Find where the given text appears and provide that cell's center as (x, y) coordinate. 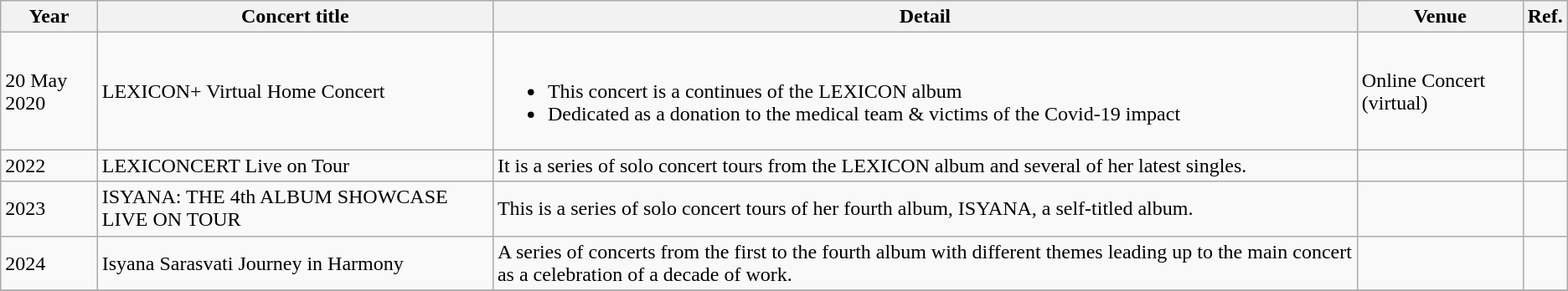
Venue (1440, 17)
Online Concert (virtual) (1440, 91)
This concert is a continues of the LEXICON albumDedicated as a donation to the medical team & victims of the Covid-19 impact (925, 91)
This is a series of solo concert tours of her fourth album, ISYANA, a self-titled album. (925, 209)
2023 (49, 209)
Isyana Sarasvati Journey in Harmony (295, 263)
20 May 2020 (49, 91)
Concert title (295, 17)
ISYANA: THE 4th ALBUM SHOWCASE LIVE ON TOUR (295, 209)
2022 (49, 166)
Ref. (1545, 17)
Detail (925, 17)
A series of concerts from the first to the fourth album with different themes leading up to the main concert as a celebration of a decade of work. (925, 263)
LEXICONCERT Live on Tour (295, 166)
2024 (49, 263)
LEXICON+ Virtual Home Concert (295, 91)
It is a series of solo concert tours from the LEXICON album and several of her latest singles. (925, 166)
Year (49, 17)
